For the text-containing cell, return its midpoint in [X, Y] coordinate format. 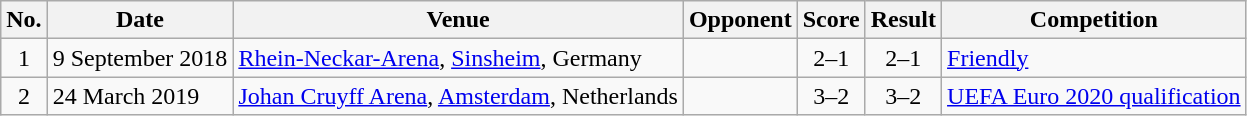
Score [831, 20]
Friendly [1094, 58]
2 [24, 96]
Venue [458, 20]
Competition [1094, 20]
1 [24, 58]
Johan Cruyff Arena, Amsterdam, Netherlands [458, 96]
UEFA Euro 2020 qualification [1094, 96]
Result [903, 20]
Date [140, 20]
No. [24, 20]
Opponent [740, 20]
Rhein-Neckar-Arena, Sinsheim, Germany [458, 58]
9 September 2018 [140, 58]
24 March 2019 [140, 96]
